For the text-containing cell, return its midpoint in [X, Y] coordinate format. 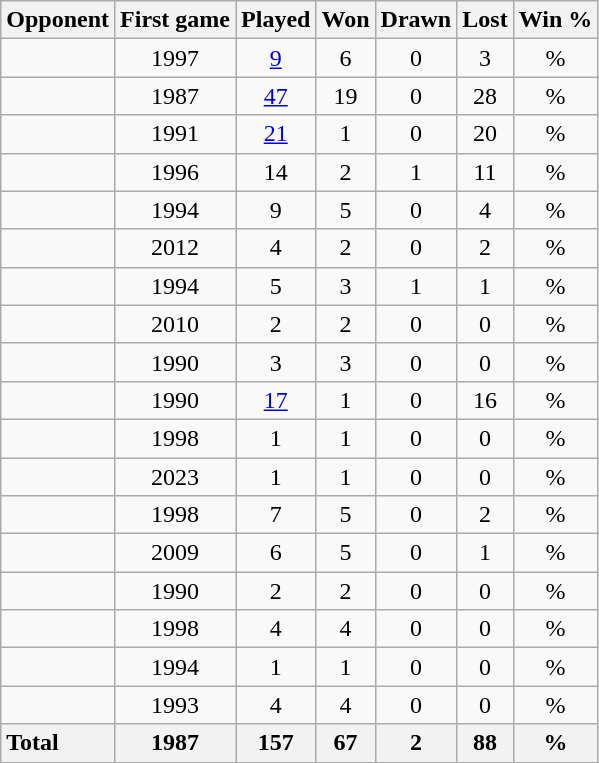
1997 [176, 58]
47 [276, 96]
Played [276, 20]
2012 [176, 248]
1993 [176, 705]
Opponent [58, 20]
Lost [485, 20]
7 [276, 515]
19 [346, 96]
21 [276, 134]
11 [485, 172]
1991 [176, 134]
1996 [176, 172]
67 [346, 743]
2023 [176, 477]
2009 [176, 553]
28 [485, 96]
Win % [556, 20]
88 [485, 743]
157 [276, 743]
Drawn [416, 20]
20 [485, 134]
Total [58, 743]
14 [276, 172]
First game [176, 20]
2010 [176, 324]
Won [346, 20]
16 [485, 400]
17 [276, 400]
